Return the (X, Y) coordinate for the center point of the cell that contains the specified text.  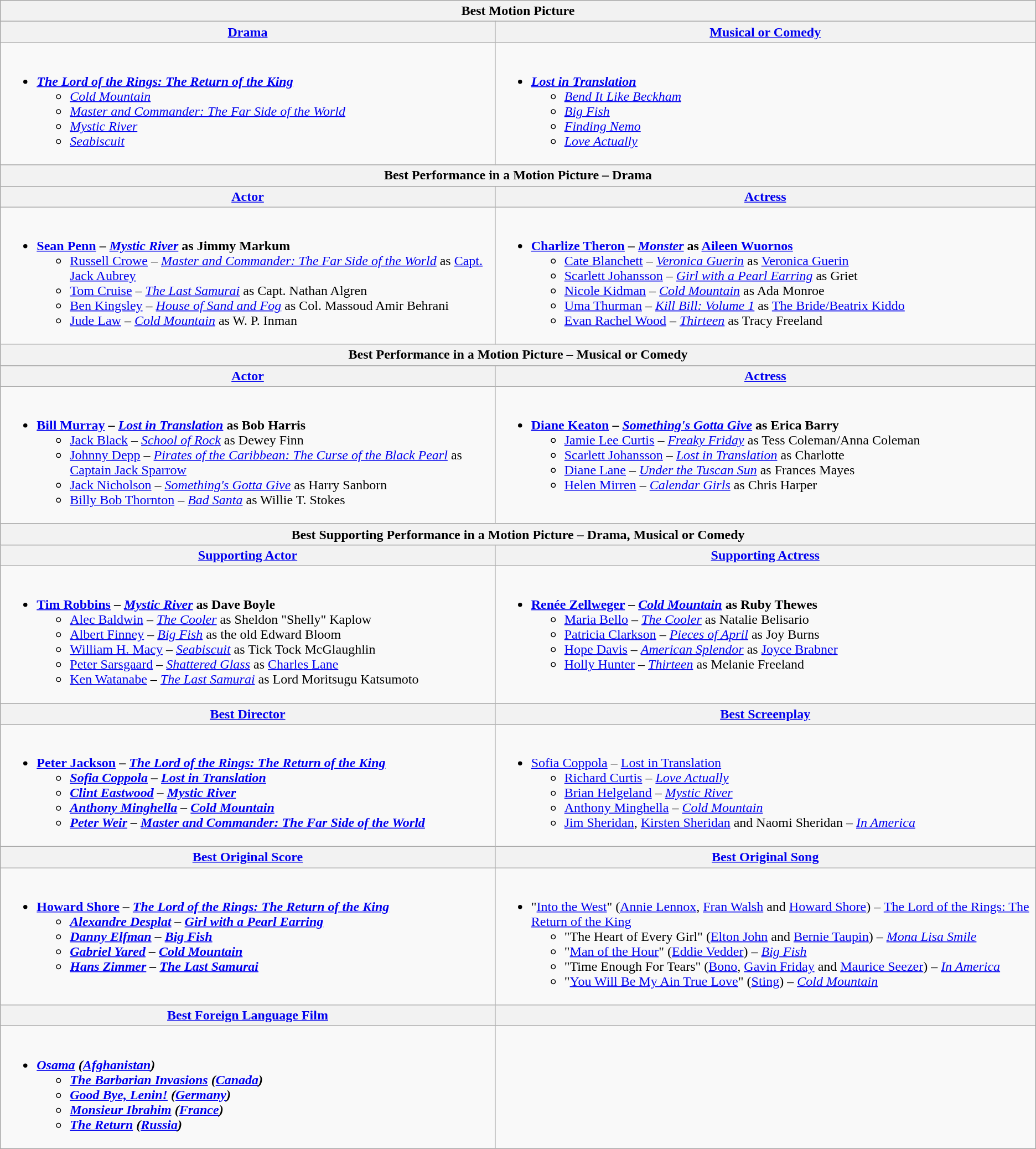
The Lord of the Rings: The Return of the KingCold MountainMaster and Commander: The Far Side of the WorldMystic RiverSeabiscuit (248, 104)
Supporting Actress (765, 555)
Drama (248, 32)
Best Performance in a Motion Picture – Musical or Comedy (518, 355)
Best Motion Picture (518, 11)
Best Director (248, 713)
Supporting Actor (248, 555)
Lost in TranslationBend It Like BeckhamBig FishFinding NemoLove Actually (765, 104)
Musical or Comedy (765, 32)
Best Original Score (248, 857)
Osama (Afghanistan)The Barbarian Invasions (Canada)Good Bye, Lenin! (Germany)Monsieur Ibrahim (France)The Return (Russia) (248, 1087)
Best Screenplay (765, 713)
Best Supporting Performance in a Motion Picture – Drama, Musical or Comedy (518, 534)
Best Foreign Language Film (248, 1016)
Best Performance in a Motion Picture – Drama (518, 175)
Best Original Song (765, 857)
